Find where the given text appears and provide that cell's center as (X, Y) coordinate. 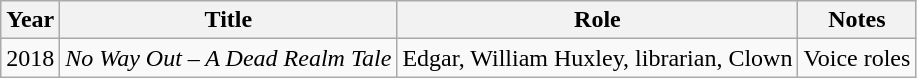
Year (30, 20)
Title (228, 20)
Role (598, 20)
2018 (30, 58)
Voice roles (857, 58)
No Way Out – A Dead Realm Tale (228, 58)
Edgar, William Huxley, librarian, Clown (598, 58)
Notes (857, 20)
